Pinpoint the cell where the given text exists, returning its (x, y) midpoint coordinate. 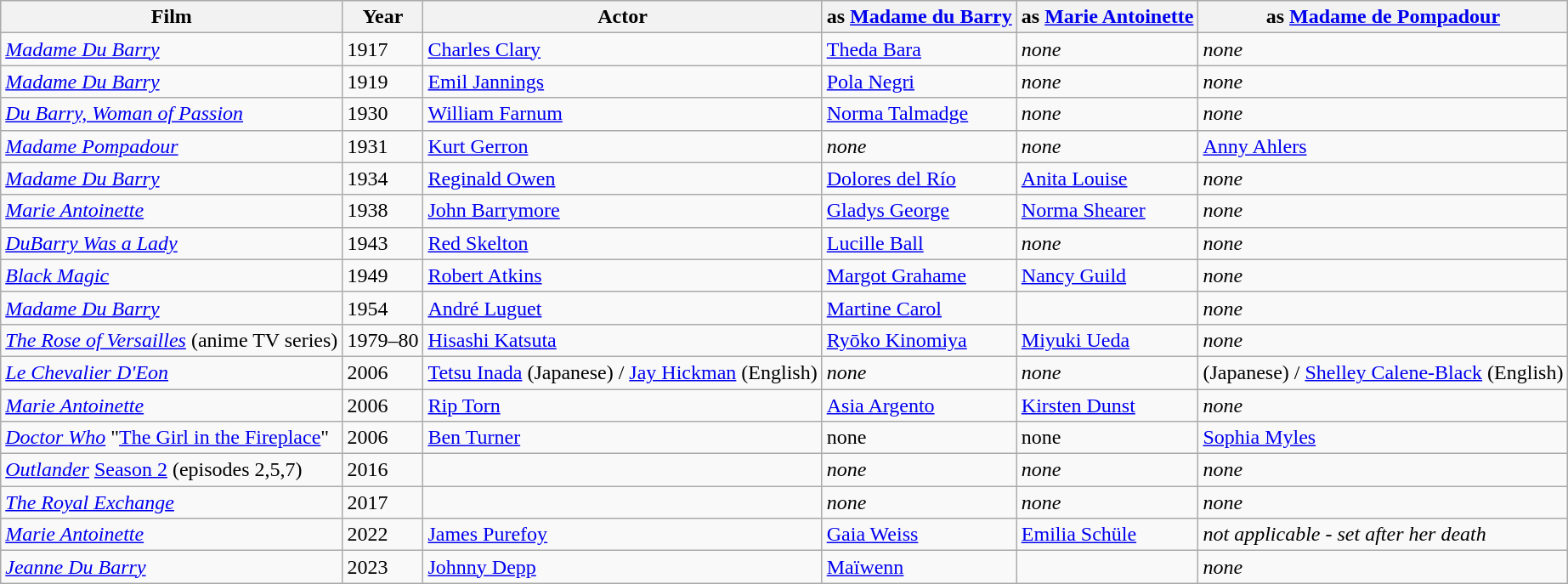
1938 (382, 211)
John Barrymore (622, 211)
2016 (382, 470)
as Marie Antoinette (1107, 17)
Ben Turner (622, 438)
Miyuki Ueda (1107, 340)
Robert Atkins (622, 275)
Dolores del Río (920, 179)
The Rose of Versailles (anime TV series) (172, 340)
Black Magic (172, 275)
Gaia Weiss (920, 535)
William Farnum (622, 114)
Year (382, 17)
Tetsu Inada (Japanese) / Jay Hickman (English) (622, 372)
1949 (382, 275)
(Japanese) / Shelley Calene-Black (English) (1384, 372)
Emil Jannings (622, 82)
1919 (382, 82)
Jeanne Du Barry (172, 567)
Johnny Depp (622, 567)
Outlander Season 2 (episodes 2,5,7) (172, 470)
DuBarry Was a Lady (172, 243)
Le Chevalier D'Eon (172, 372)
André Luguet (622, 308)
Madame Pompadour (172, 146)
Lucille Ball (920, 243)
The Royal Exchange (172, 502)
as Madame du Barry (920, 17)
2022 (382, 535)
Emilia Schüle (1107, 535)
Theda Bara (920, 49)
1917 (382, 49)
Reginald Owen (622, 179)
1930 (382, 114)
Martine Carol (920, 308)
Ryōko Kinomiya (920, 340)
Du Barry, Woman of Passion (172, 114)
Hisashi Katsuta (622, 340)
Doctor Who "The Girl in the Fireplace" (172, 438)
not applicable - set after her death (1384, 535)
Actor (622, 17)
as Madame de Pompadour (1384, 17)
Film (172, 17)
Nancy Guild (1107, 275)
Norma Shearer (1107, 211)
1943 (382, 243)
Charles Clary (622, 49)
Norma Talmadge (920, 114)
Gladys George (920, 211)
Sophia Myles (1384, 438)
Margot Grahame (920, 275)
1931 (382, 146)
Maïwenn (920, 567)
Anita Louise (1107, 179)
1979–80 (382, 340)
1934 (382, 179)
Anny Ahlers (1384, 146)
Asia Argento (920, 405)
2023 (382, 567)
Kirsten Dunst (1107, 405)
Kurt Gerron (622, 146)
Rip Torn (622, 405)
James Purefoy (622, 535)
2017 (382, 502)
1954 (382, 308)
Red Skelton (622, 243)
Pola Negri (920, 82)
